Pinpoint the cell where the given text exists, returning its [X, Y] midpoint coordinate. 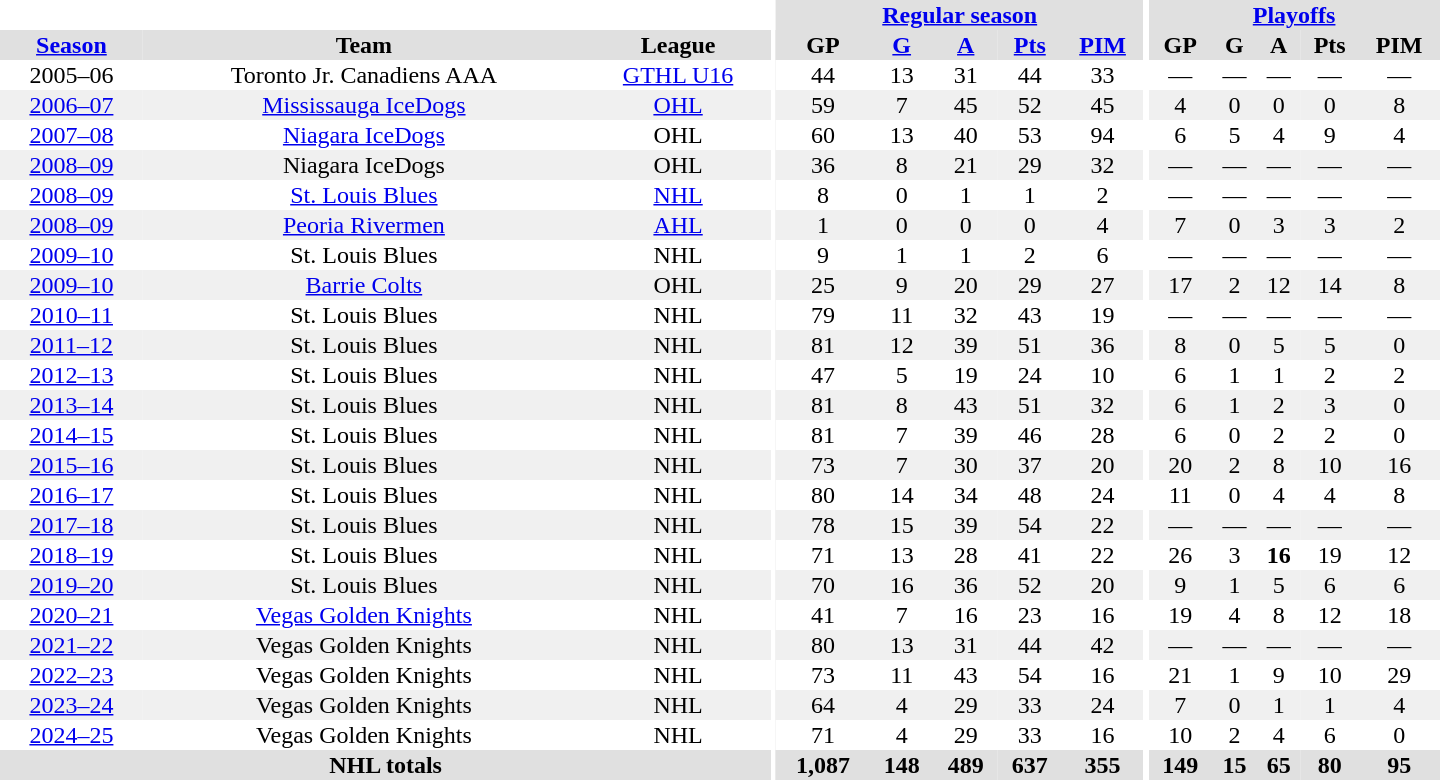
78 [823, 525]
League [678, 45]
65 [1279, 765]
2011–12 [72, 345]
Team [364, 45]
2022–23 [72, 675]
40 [966, 135]
2006–07 [72, 105]
Season [72, 45]
30 [966, 465]
148 [902, 765]
47 [823, 375]
94 [1103, 135]
Mississauga IceDogs [364, 105]
64 [823, 705]
60 [823, 135]
2019–20 [72, 585]
2018–19 [72, 555]
489 [966, 765]
17 [1180, 285]
25 [823, 285]
59 [823, 105]
149 [1180, 765]
Toronto Jr. Canadiens AAA [364, 75]
2013–14 [72, 405]
37 [1030, 465]
23 [1030, 615]
27 [1103, 285]
AHL [678, 225]
95 [1399, 765]
Regular season [960, 15]
Playoffs [1294, 15]
2021–22 [72, 645]
26 [1180, 555]
GTHL U16 [678, 75]
2010–11 [72, 315]
79 [823, 315]
2017–18 [72, 525]
Barrie Colts [364, 285]
2020–21 [72, 615]
2016–17 [72, 495]
2005–06 [72, 75]
2015–16 [72, 465]
42 [1103, 645]
Peoria Rivermen [364, 225]
NHL totals [386, 765]
1,087 [823, 765]
53 [1030, 135]
48 [1030, 495]
2012–13 [72, 375]
2024–25 [72, 735]
18 [1399, 615]
355 [1103, 765]
46 [1030, 435]
2014–15 [72, 435]
34 [966, 495]
2007–08 [72, 135]
70 [823, 585]
2023–24 [72, 705]
637 [1030, 765]
